For the text-containing cell, return its midpoint in (X, Y) coordinate format. 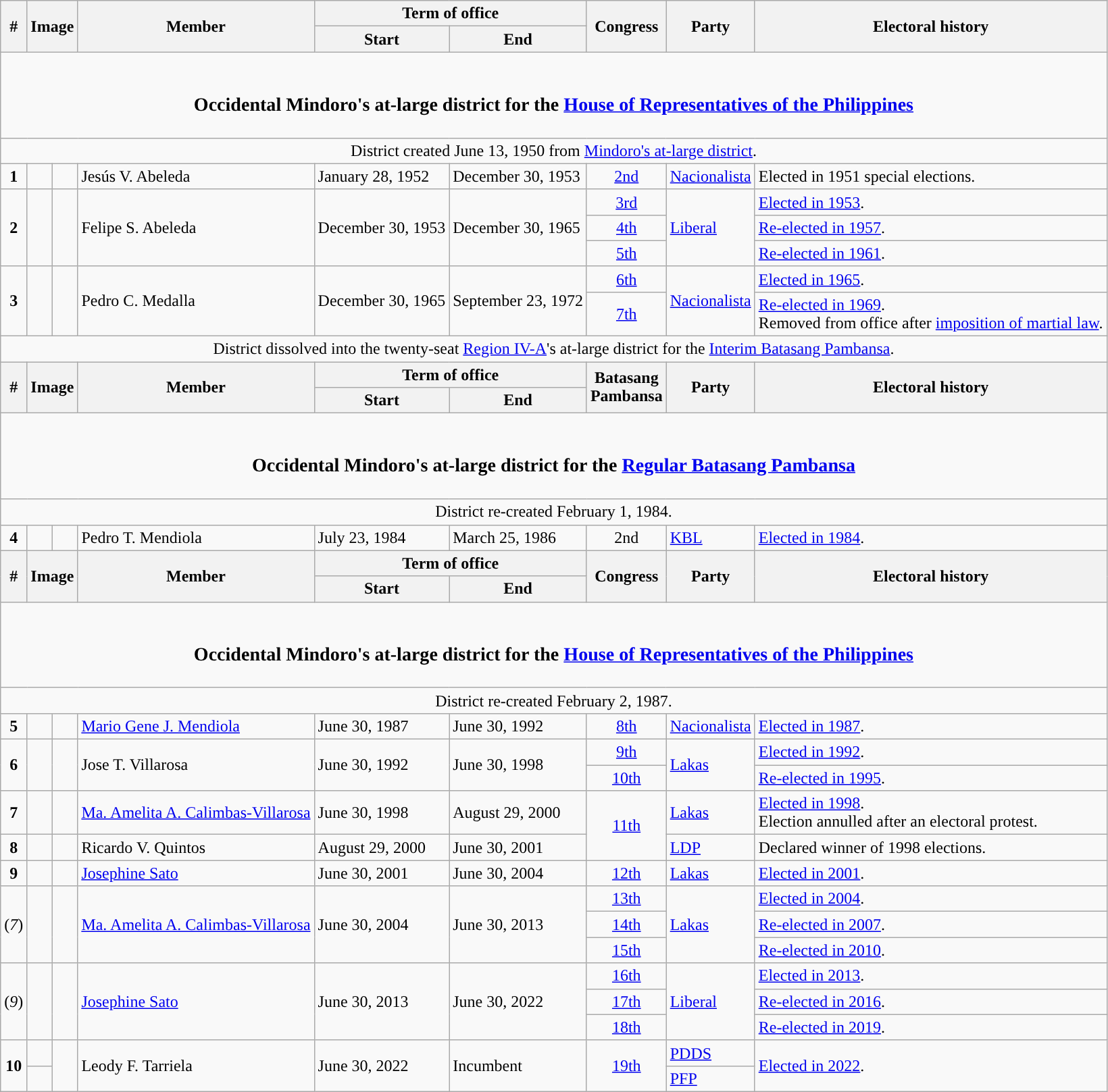
Re-elected in 2016. (931, 1002)
Re-elected in 2019. (931, 1027)
9 (14, 873)
Re-elected in 1969.Removed from office after imposition of martial law. (931, 313)
17th (626, 1002)
March 25, 1986 (518, 538)
Elected in 2022. (931, 1066)
District dissolved into the twenty-seat Region IV-A's at-large district for the Interim Batasang Pambansa. (554, 349)
January 28, 1952 (382, 176)
KBL (711, 538)
Elected in 2013. (931, 976)
Elected in 1998.Election annulled after an electoral protest. (931, 813)
Pedro C. Medalla (196, 301)
(7) (14, 925)
6 (14, 765)
Ricardo V. Quintos (196, 848)
5th (626, 253)
7th (626, 313)
Mario Gene J. Mendiola (196, 726)
8 (14, 848)
3rd (626, 202)
July 23, 1984 (382, 538)
Pedro T. Mendiola (196, 538)
4th (626, 228)
8th (626, 726)
Re-elected in 1961. (931, 253)
15th (626, 950)
PFP (711, 1078)
District created June 13, 1950 from Mindoro's at-large district. (554, 151)
PDDS (711, 1053)
Re-elected in 2010. (931, 950)
June 30, 1987 (382, 726)
District re-created February 1, 1984. (554, 512)
(9) (14, 1002)
Re-elected in 1957. (931, 228)
16th (626, 976)
10 (14, 1066)
Elected in 1951 special elections. (931, 176)
Elected in 1987. (931, 726)
BatasangPambansa (626, 388)
Declared winner of 1998 elections. (931, 848)
Felipe S. Abeleda (196, 228)
Elected in 2001. (931, 873)
September 23, 1972 (518, 301)
7 (14, 813)
19th (626, 1066)
14th (626, 925)
12th (626, 873)
District re-created February 2, 1987. (554, 700)
5 (14, 726)
Jesús V. Abeleda (196, 176)
Incumbent (518, 1066)
Elected in 2004. (931, 899)
13th (626, 899)
Occidental Mindoro's at-large district for the Regular Batasang Pambansa (554, 457)
Elected in 1992. (931, 752)
LDP (711, 848)
2 (14, 228)
Re-elected in 1995. (931, 778)
Jose T. Villarosa (196, 765)
Elected in 1965. (931, 279)
Elected in 1984. (931, 538)
9th (626, 752)
Elected in 1953. (931, 202)
Leody F. Tarriela (196, 1066)
6th (626, 279)
3 (14, 301)
Re-elected in 2007. (931, 925)
4 (14, 538)
18th (626, 1027)
11th (626, 825)
1 (14, 176)
10th (626, 778)
